Find where the given text appears and provide that cell's center as [x, y] coordinate. 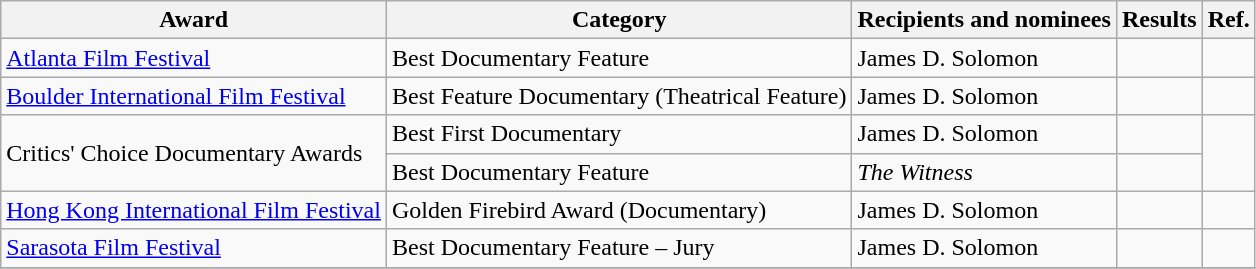
Best First Documentary [619, 134]
Hong Kong International Film Festival [194, 210]
Boulder International Film Festival [194, 96]
Sarasota Film Festival [194, 248]
Golden Firebird Award (Documentary) [619, 210]
Category [619, 20]
The Witness [984, 172]
Atlanta Film Festival [194, 58]
Award [194, 20]
Best Documentary Feature – Jury [619, 248]
Recipients and nominees [984, 20]
Critics' Choice Documentary Awards [194, 153]
Ref. [1228, 20]
Results [1159, 20]
Best Feature Documentary (Theatrical Feature) [619, 96]
